Provide the (X, Y) coordinate of the cell's center where the given text is located.  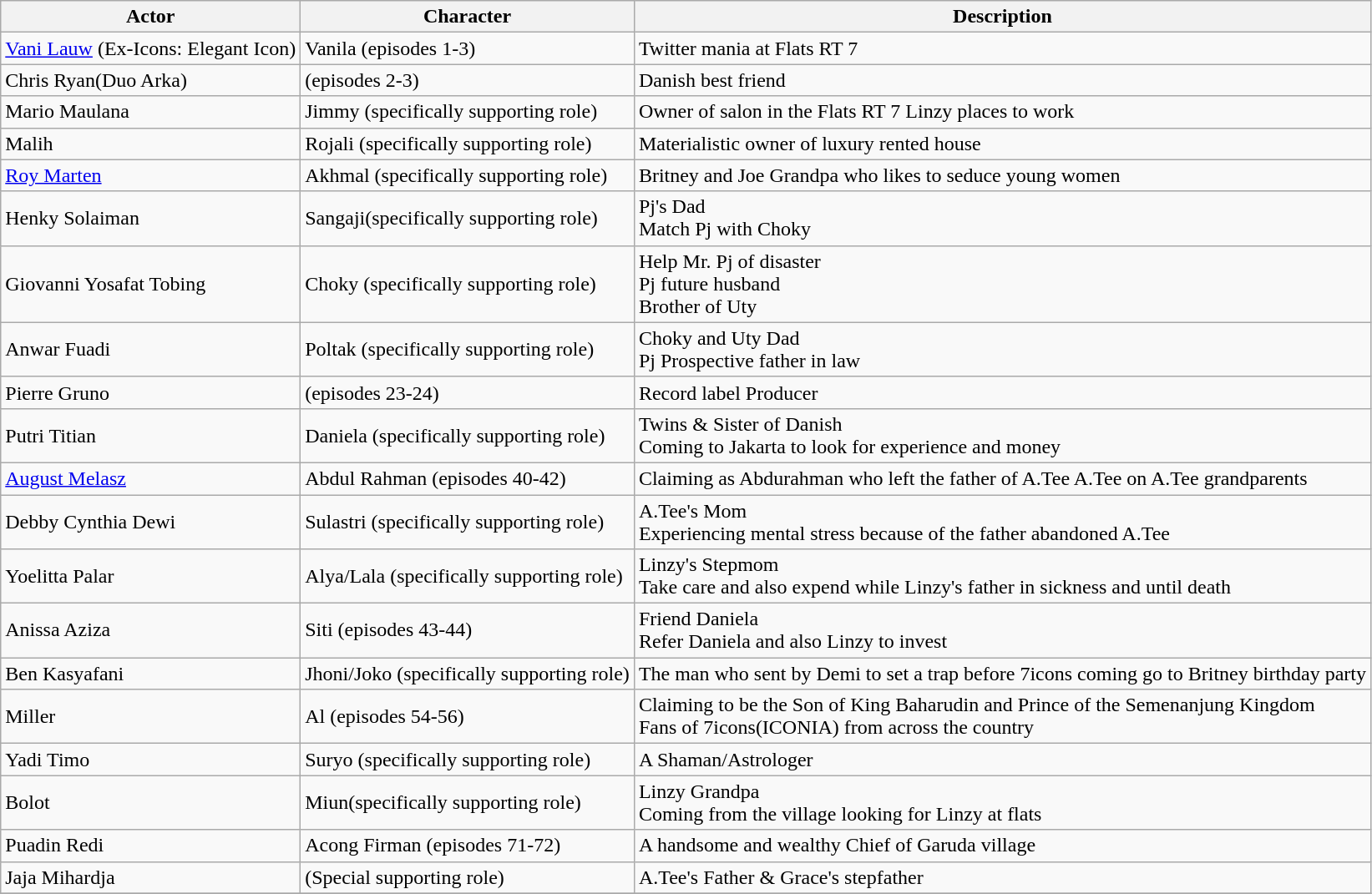
(episodes 23-24) (468, 392)
Choky (specifically supporting role) (468, 284)
Roy Marten (150, 175)
(episodes 2-3) (468, 80)
Pj's DadMatch Pj with Choky (1002, 219)
Daniela (specifically supporting role) (468, 436)
Vanila (episodes 1-3) (468, 48)
A.Tee's MomExperiencing mental stress because of the father abandoned A.Tee (1002, 521)
Anissa Aziza (150, 631)
Description (1002, 17)
Record label Producer (1002, 392)
August Melasz (150, 478)
Character (468, 17)
Help Mr. Pj of disasterPj future husbandBrother of Uty (1002, 284)
Miller (150, 716)
Anwar Fuadi (150, 349)
A.Tee's Father & Grace's stepfather (1002, 877)
Miun(specifically supporting role) (468, 803)
Rojali (specifically supporting role) (468, 144)
Alya/Lala (specifically supporting role) (468, 576)
Yadi Timo (150, 760)
Claiming as Abdurahman who left the father of A.Tee A.Tee on A.Tee grandparents (1002, 478)
Debby Cynthia Dewi (150, 521)
A handsome and wealthy Chief of Garuda village (1002, 846)
Sangaji(specifically supporting role) (468, 219)
Yoelitta Palar (150, 576)
Poltak (specifically supporting role) (468, 349)
Choky and Uty DadPj Prospective father in law (1002, 349)
Ben Kasyafani (150, 674)
Henky Solaiman (150, 219)
Actor (150, 17)
Suryo (specifically supporting role) (468, 760)
Puadin Redi (150, 846)
Giovanni Yosafat Tobing (150, 284)
Materialistic owner of luxury rented house (1002, 144)
(Special supporting role) (468, 877)
Jhoni/Joko (specifically supporting role) (468, 674)
Malih (150, 144)
Chris Ryan(Duo Arka) (150, 80)
Pierre Gruno (150, 392)
A Shaman/Astrologer (1002, 760)
Twitter mania at Flats RT 7 (1002, 48)
Abdul Rahman (episodes 40-42) (468, 478)
Jimmy (specifically supporting role) (468, 112)
Linzy GrandpaComing from the village looking for Linzy at flats (1002, 803)
Siti (episodes 43-44) (468, 631)
Owner of salon in the Flats RT 7 Linzy places to work (1002, 112)
Danish best friend (1002, 80)
Twins & Sister of DanishComing to Jakarta to look for experience and money (1002, 436)
Mario Maulana (150, 112)
Bolot (150, 803)
Britney and Joe Grandpa who likes to seduce young women (1002, 175)
The man who sent by Demi to set a trap before 7icons coming go to Britney birthday party (1002, 674)
Acong Firman (episodes 71-72) (468, 846)
Akhmal (specifically supporting role) (468, 175)
Vani Lauw (Ex-Icons: Elegant Icon) (150, 48)
Jaja Mihardja (150, 877)
Putri Titian (150, 436)
Friend DanielaRefer Daniela and also Linzy to invest (1002, 631)
Claiming to be the Son of King Baharudin and Prince of the Semenanjung KingdomFans of 7icons(ICONIA) from across the country (1002, 716)
Sulastri (specifically supporting role) (468, 521)
Al (episodes 54-56) (468, 716)
Linzy's StepmomTake care and also expend while Linzy's father in sickness and until death (1002, 576)
